Capture the cell that displays the provided text and extract its (x, y) central coordinate. 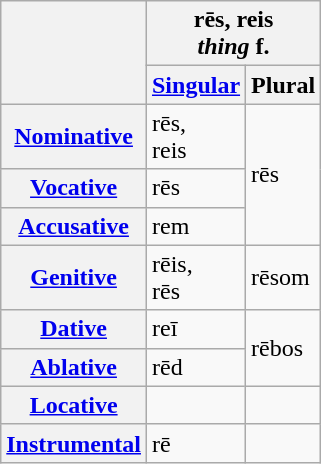
rēd (196, 367)
rem (196, 226)
Ablative (74, 367)
rē (196, 443)
Plural (284, 85)
rēs, reis thing f. (233, 34)
reī (196, 329)
Accusative (74, 226)
rēsom (284, 278)
Dative (74, 329)
rēis,rēs (196, 278)
Genitive (74, 278)
Singular (196, 85)
rēs,reis (196, 136)
Instrumental (74, 443)
Nominative (74, 136)
Locative (74, 405)
Vocative (74, 188)
rēbos (284, 348)
